From the cell containing the given text, extract its center point as [x, y] coordinate. 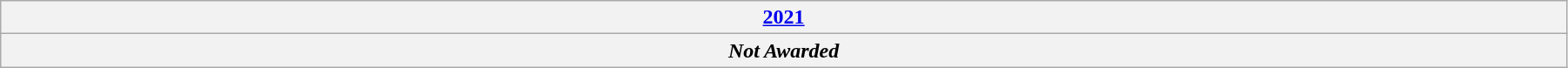
2021 [784, 17]
Not Awarded [784, 51]
